Output the [x, y] coordinate of the center of the cell containing the given text.  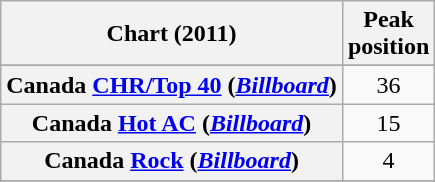
Canada Rock (Billboard) [172, 161]
Peakposition [388, 34]
15 [388, 123]
Canada Hot AC (Billboard) [172, 123]
Chart (2011) [172, 34]
36 [388, 85]
4 [388, 161]
Canada CHR/Top 40 (Billboard) [172, 85]
